Search for the cell housing the specified text and yield its (x, y) center coordinate. 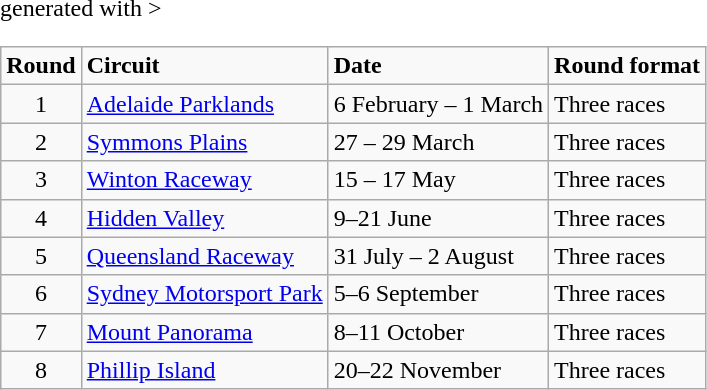
3 (41, 180)
8 (41, 370)
Date (438, 66)
6 (41, 294)
Mount Panorama (204, 332)
1 (41, 104)
5–6 September (438, 294)
Circuit (204, 66)
Round (41, 66)
2 (41, 142)
Adelaide Parklands (204, 104)
Round format (628, 66)
31 July – 2 August (438, 256)
Sydney Motorsport Park (204, 294)
5 (41, 256)
6 February – 1 March (438, 104)
15 – 17 May (438, 180)
Winton Raceway (204, 180)
Phillip Island (204, 370)
Hidden Valley (204, 218)
27 – 29 March (438, 142)
20–22 November (438, 370)
Queensland Raceway (204, 256)
Symmons Plains (204, 142)
7 (41, 332)
4 (41, 218)
9–21 June (438, 218)
8–11 October (438, 332)
